Extract the [X, Y] coordinate from the center of the cell holding the provided text.  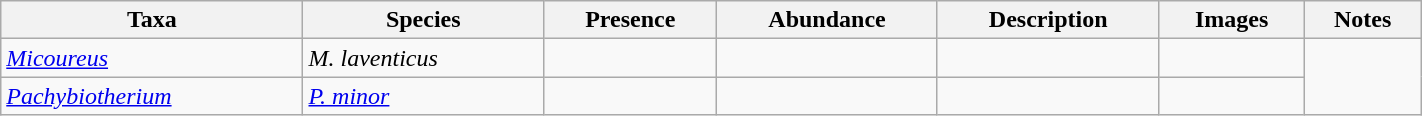
Presence [630, 20]
Taxa [152, 20]
Micoureus [152, 58]
Abundance [827, 20]
Images [1232, 20]
M. laventicus [424, 58]
Pachybiotherium [152, 96]
Notes [1362, 20]
Description [1048, 20]
P. minor [424, 96]
Species [424, 20]
